Determine the (X, Y) coordinate at the center of the cell enclosing the given text.  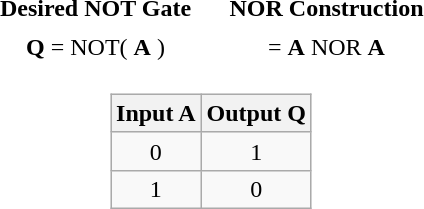
Input A (156, 113)
Output Q (256, 113)
